Scan for the cell matching the given text and deliver its [X, Y] coordinate at center. 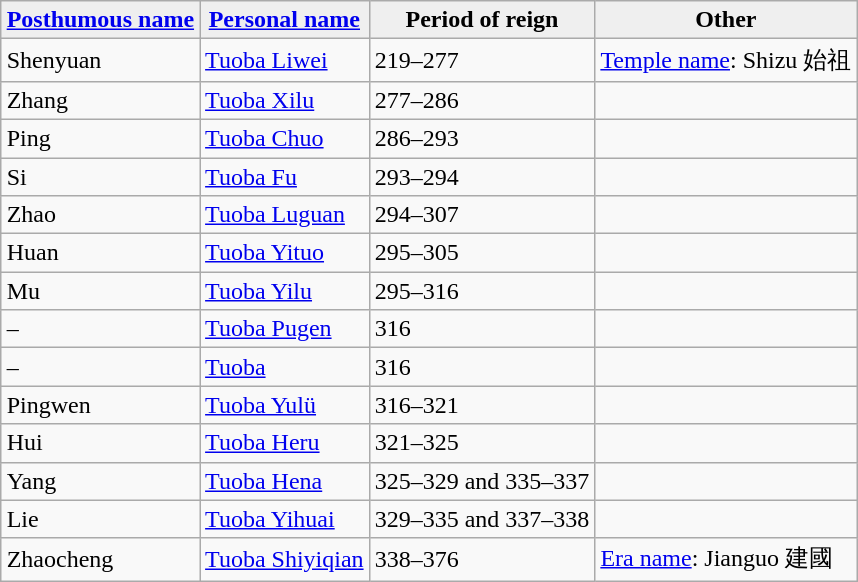
286–293 [482, 138]
219–277 [482, 60]
Tuoba Hena [285, 481]
Yang [100, 481]
338–376 [482, 560]
325–329 and 335–337 [482, 481]
Temple name: Shizu 始祖 [726, 60]
Era name: Jianguo 建國 [726, 560]
Zhao [100, 215]
Tuoba Fu [285, 177]
293–294 [482, 177]
Tuoba Xilu [285, 100]
Ping [100, 138]
Tuoba Liwei [285, 60]
Other [726, 20]
295–305 [482, 253]
Posthumous name [100, 20]
Tuoba Chuo [285, 138]
Personal name [285, 20]
Si [100, 177]
Tuoba Luguan [285, 215]
Tuoba Shiyiqian [285, 560]
Tuoba Pugen [285, 329]
Zhaocheng [100, 560]
321–325 [482, 443]
Lie [100, 519]
329–335 and 337–338 [482, 519]
Tuoba Yihuai [285, 519]
Hui [100, 443]
294–307 [482, 215]
Zhang [100, 100]
Mu [100, 291]
316–321 [482, 405]
Tuoba Heru [285, 443]
Pingwen [100, 405]
Tuoba Yilu [285, 291]
Period of reign [482, 20]
Tuoba Yituo [285, 253]
Tuoba Yulü [285, 405]
277–286 [482, 100]
Shenyuan [100, 60]
Tuoba [285, 367]
Huan [100, 253]
295–316 [482, 291]
